Locate the cell with the specified text and output its (X, Y) center coordinate. 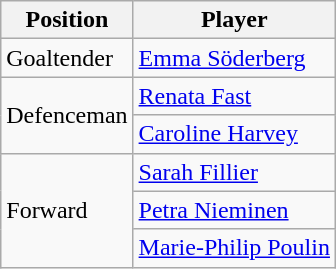
Sarah Fillier (234, 172)
Goaltender (67, 58)
Forward (67, 210)
Defenceman (67, 115)
Caroline Harvey (234, 134)
Marie-Philip Poulin (234, 248)
Emma Söderberg (234, 58)
Renata Fast (234, 96)
Petra Nieminen (234, 210)
Player (234, 20)
Position (67, 20)
